Search for the cell housing the specified text and yield its (x, y) center coordinate. 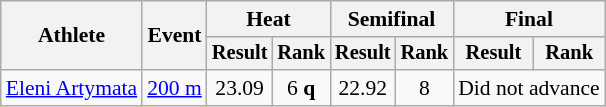
Athlete (72, 36)
6 q (301, 88)
Semifinal (392, 19)
Heat (268, 19)
22.92 (363, 88)
8 (425, 88)
Final (529, 19)
Event (174, 36)
200 m (174, 88)
Eleni Artymata (72, 88)
23.09 (240, 88)
Did not advance (529, 88)
